Search for the cell housing the specified text and yield its (x, y) center coordinate. 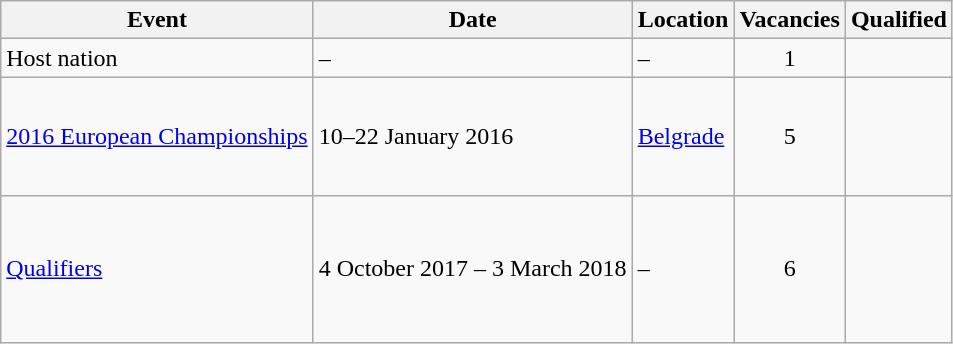
Vacancies (790, 20)
6 (790, 269)
4 October 2017 – 3 March 2018 (472, 269)
5 (790, 136)
10–22 January 2016 (472, 136)
Qualified (898, 20)
Qualifiers (157, 269)
1 (790, 58)
Location (683, 20)
Event (157, 20)
Belgrade (683, 136)
Date (472, 20)
Host nation (157, 58)
2016 European Championships (157, 136)
